Determine the [x, y] coordinate at the center of the cell enclosing the given text.  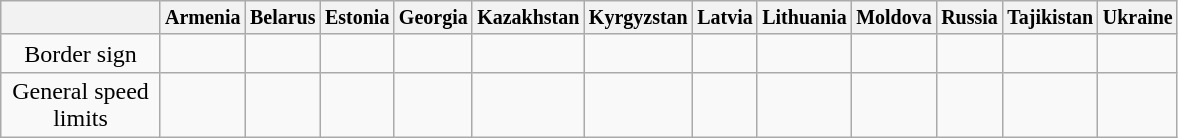
Kazakhstan [528, 18]
Latvia [724, 18]
Georgia [433, 18]
Tajikistan [1050, 18]
Estonia [357, 18]
Armenia [202, 18]
Border sign [80, 53]
Lithuania [804, 18]
Kyrgyzstan [638, 18]
Moldova [894, 18]
Russia [969, 18]
Ukraine [1138, 18]
General speed limits [80, 104]
Belarus [282, 18]
